Scan for the cell matching the given text and deliver its (X, Y) coordinate at center. 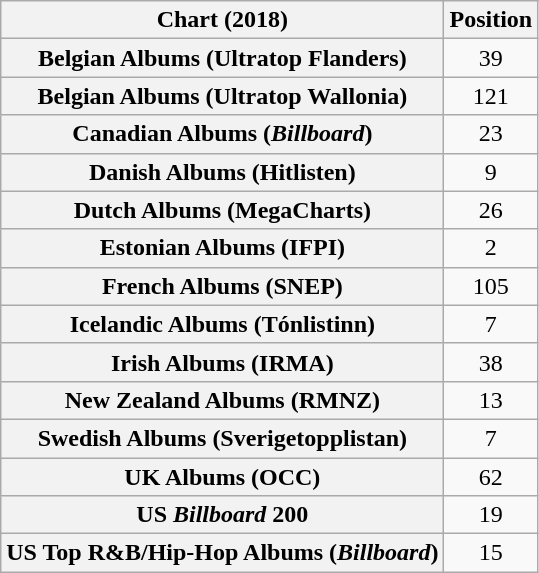
Chart (2018) (222, 20)
Belgian Albums (Ultratop Wallonia) (222, 96)
Canadian Albums (Billboard) (222, 134)
UK Albums (OCC) (222, 477)
New Zealand Albums (RMNZ) (222, 400)
US Billboard 200 (222, 515)
French Albums (SNEP) (222, 286)
13 (491, 400)
15 (491, 553)
23 (491, 134)
Position (491, 20)
105 (491, 286)
Icelandic Albums (Tónlistinn) (222, 324)
2 (491, 248)
38 (491, 362)
US Top R&B/Hip-Hop Albums (Billboard) (222, 553)
62 (491, 477)
19 (491, 515)
Belgian Albums (Ultratop Flanders) (222, 58)
Danish Albums (Hitlisten) (222, 172)
Dutch Albums (MegaCharts) (222, 210)
Estonian Albums (IFPI) (222, 248)
Swedish Albums (Sverigetopplistan) (222, 438)
9 (491, 172)
26 (491, 210)
121 (491, 96)
39 (491, 58)
Irish Albums (IRMA) (222, 362)
